For the text-containing cell, return its midpoint in (x, y) coordinate format. 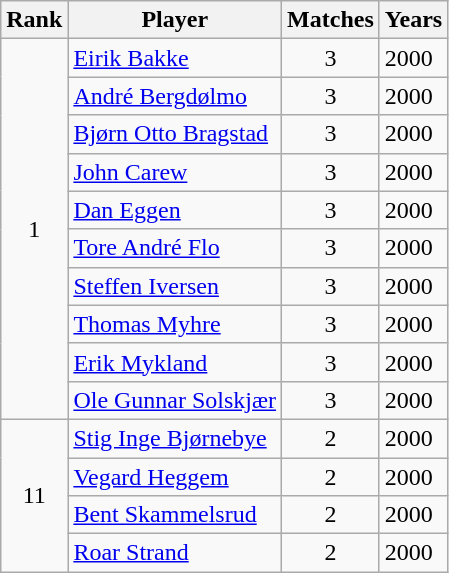
Erik Mykland (175, 362)
Tore André Flo (175, 248)
Bent Skammelsrud (175, 515)
Years (413, 20)
Roar Strand (175, 553)
Thomas Myhre (175, 324)
Player (175, 20)
Vegard Heggem (175, 477)
Dan Eggen (175, 210)
Rank (34, 20)
Eirik Bakke (175, 58)
Stig Inge Bjørnebye (175, 438)
11 (34, 495)
André Bergdølmo (175, 96)
Bjørn Otto Bragstad (175, 134)
Matches (331, 20)
Ole Gunnar Solskjær (175, 400)
John Carew (175, 172)
Steffen Iversen (175, 286)
1 (34, 230)
